Pinpoint the cell where the given text exists, returning its [X, Y] midpoint coordinate. 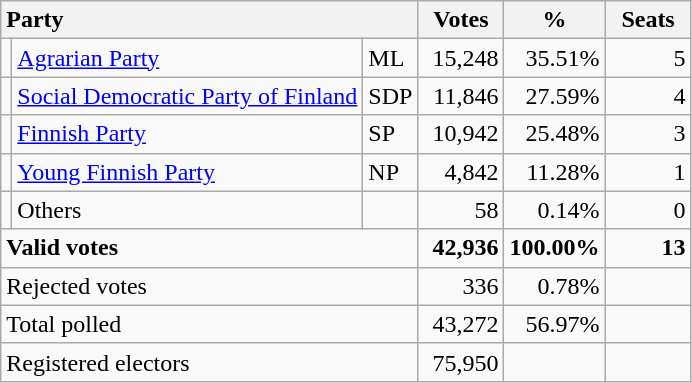
58 [461, 210]
% [554, 20]
NP [390, 172]
5 [648, 58]
1 [648, 172]
0.14% [554, 210]
Others [188, 210]
0.78% [554, 286]
42,936 [461, 248]
Finnish Party [188, 134]
SDP [390, 96]
Agrarian Party [188, 58]
Seats [648, 20]
3 [648, 134]
Total polled [210, 324]
11.28% [554, 172]
75,950 [461, 362]
Registered electors [210, 362]
11,846 [461, 96]
4,842 [461, 172]
35.51% [554, 58]
Social Democratic Party of Finland [188, 96]
43,272 [461, 324]
Rejected votes [210, 286]
100.00% [554, 248]
4 [648, 96]
25.48% [554, 134]
SP [390, 134]
Votes [461, 20]
Valid votes [210, 248]
Young Finnish Party [188, 172]
336 [461, 286]
0 [648, 210]
10,942 [461, 134]
56.97% [554, 324]
ML [390, 58]
13 [648, 248]
15,248 [461, 58]
Party [210, 20]
27.59% [554, 96]
